Detect which cell encompasses the target text, then output its (x, y) center coordinate. 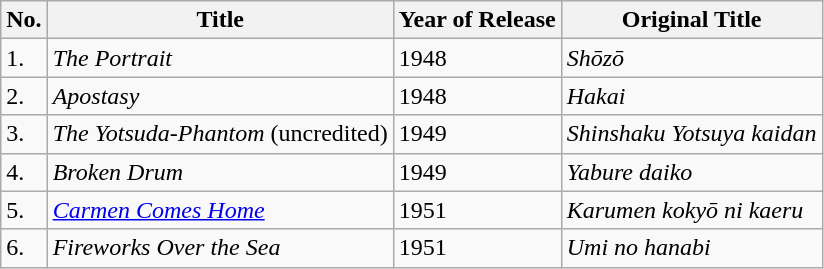
No. (24, 20)
Title (220, 20)
Apostasy (220, 96)
2. (24, 96)
Shinshaku Yotsuya kaidan (692, 134)
Umi no hanabi (692, 248)
6. (24, 248)
The Yotsuda-Phantom (uncredited) (220, 134)
3. (24, 134)
Yabure daiko (692, 172)
Broken Drum (220, 172)
Original Title (692, 20)
Year of Release (477, 20)
4. (24, 172)
Karumen kokyō ni kaeru (692, 210)
Shōzō (692, 58)
The Portrait (220, 58)
5. (24, 210)
Hakai (692, 96)
1. (24, 58)
Carmen Comes Home (220, 210)
Fireworks Over the Sea (220, 248)
